Scan for the cell matching the given text and deliver its [x, y] coordinate at center. 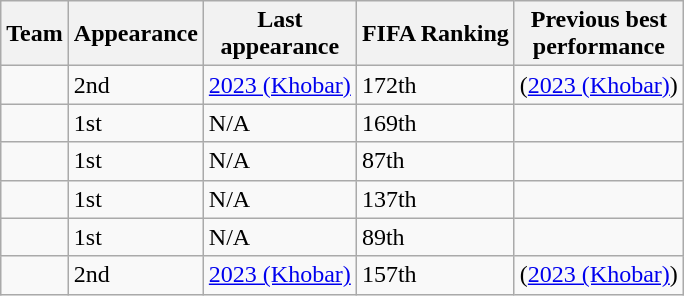
169th [435, 123]
87th [435, 161]
89th [435, 237]
157th [435, 275]
Lastappearance [280, 34]
Team [35, 34]
FIFA Ranking [435, 34]
Appearance [136, 34]
137th [435, 199]
Previous bestperformance [598, 34]
172th [435, 85]
